Capture the cell that displays the provided text and extract its (x, y) central coordinate. 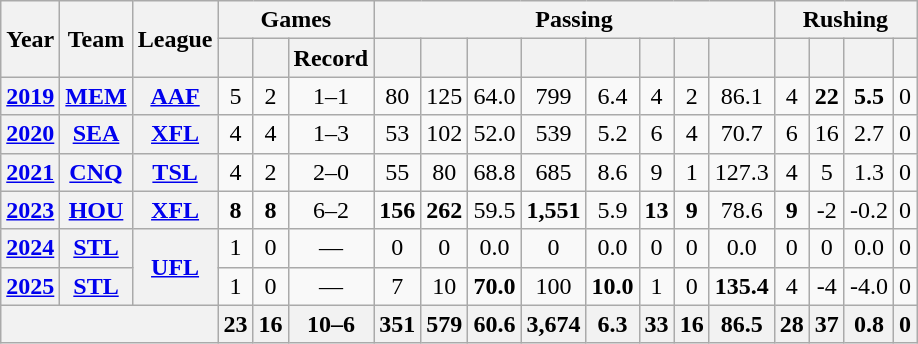
1–1 (331, 96)
579 (444, 324)
33 (656, 324)
-4.0 (868, 286)
League (175, 39)
125 (444, 96)
CNQ (96, 172)
3,674 (554, 324)
13 (656, 210)
100 (554, 286)
Games (296, 20)
262 (444, 210)
53 (398, 134)
0.8 (868, 324)
2–0 (331, 172)
2025 (30, 286)
8.6 (612, 172)
539 (554, 134)
10.0 (612, 286)
HOU (96, 210)
6.4 (612, 96)
MEM (96, 96)
6–2 (331, 210)
5.5 (868, 96)
156 (398, 210)
2019 (30, 96)
5.9 (612, 210)
2024 (30, 248)
799 (554, 96)
7 (398, 286)
Year (30, 39)
UFL (175, 267)
52.0 (494, 134)
Passing (574, 20)
78.6 (742, 210)
2023 (30, 210)
127.3 (742, 172)
10–6 (331, 324)
1,551 (554, 210)
685 (554, 172)
Record (331, 58)
64.0 (494, 96)
Team (96, 39)
37 (826, 324)
Rushing (845, 20)
1.3 (868, 172)
-4 (826, 286)
2.7 (868, 134)
AAF (175, 96)
86.1 (742, 96)
102 (444, 134)
-2 (826, 210)
2020 (30, 134)
22 (826, 96)
SEA (96, 134)
2021 (30, 172)
TSL (175, 172)
59.5 (494, 210)
86.5 (742, 324)
23 (236, 324)
60.6 (494, 324)
70.0 (494, 286)
135.4 (742, 286)
351 (398, 324)
6.3 (612, 324)
-0.2 (868, 210)
1–3 (331, 134)
10 (444, 286)
70.7 (742, 134)
55 (398, 172)
5.2 (612, 134)
28 (792, 324)
68.8 (494, 172)
